Capture the cell that displays the provided text and extract its [x, y] central coordinate. 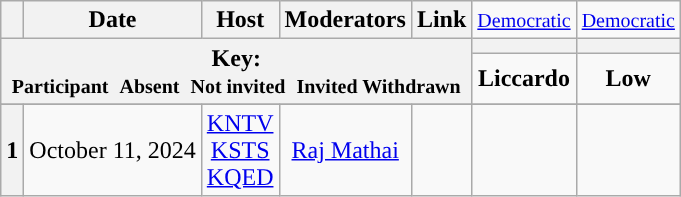
Raj Mathai [345, 150]
Low [628, 78]
Date [112, 20]
Key: Participant Absent Not invited Invited Withdrawn [236, 72]
Link [441, 20]
Liccardo [524, 78]
KNTVKSTSKQED [240, 150]
Moderators [345, 20]
October 11, 2024 [112, 150]
Host [240, 20]
1 [12, 150]
